From the cell containing the given text, extract its center point as [X, Y] coordinate. 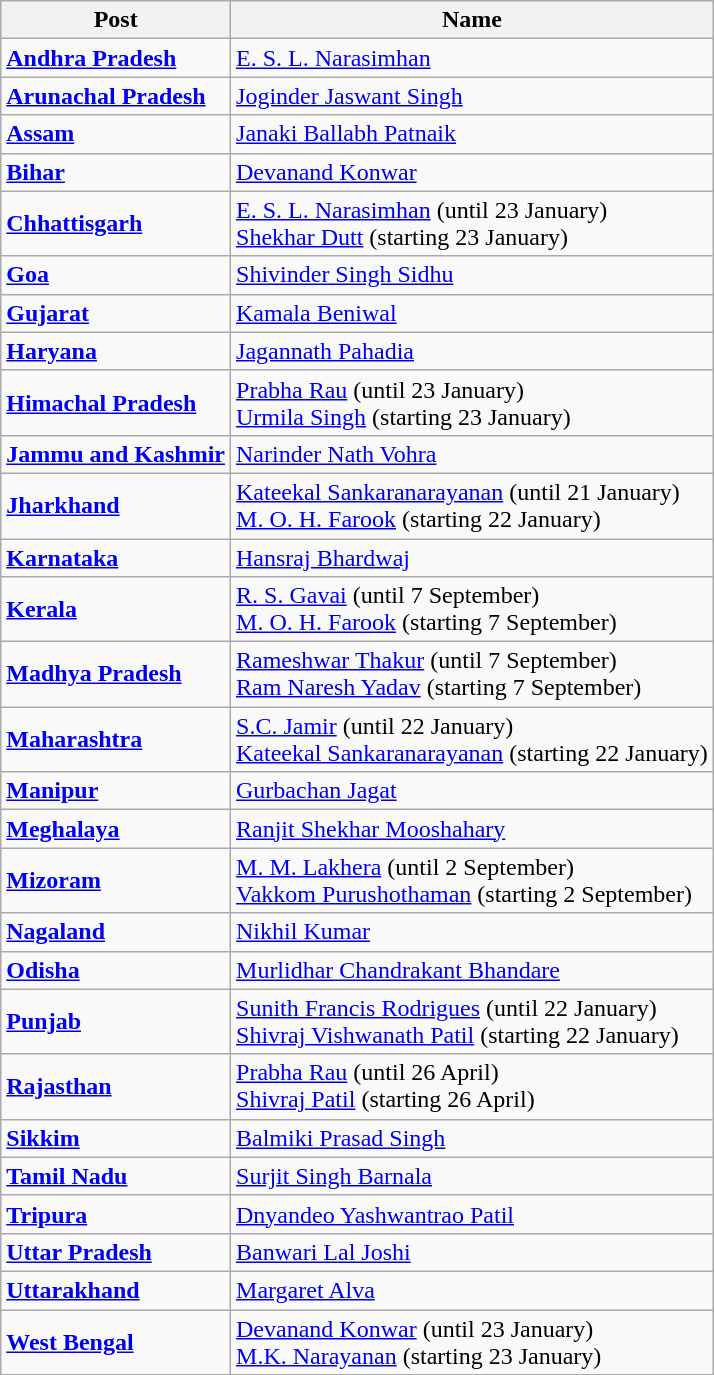
Meghalaya [116, 829]
West Bengal [116, 1342]
Odisha [116, 970]
Maharashtra [116, 740]
Nagaland [116, 932]
Chhattisgarh [116, 224]
Karnataka [116, 557]
Kateekal Sankaranarayanan (until 21 January)M. O. H. Farook (starting 22 January) [472, 506]
Narinder Nath Vohra [472, 454]
Banwari Lal Joshi [472, 1252]
M. M. Lakhera (until 2 September)Vakkom Purushothaman (starting 2 September) [472, 880]
Nikhil Kumar [472, 932]
Jharkhand [116, 506]
Kerala [116, 610]
Rameshwar Thakur (until 7 September)Ram Naresh Yadav (starting 7 September) [472, 674]
Rajasthan [116, 1086]
Gurbachan Jagat [472, 791]
Uttarakhand [116, 1290]
Tamil Nadu [116, 1176]
Janaki Ballabh Patnaik [472, 134]
Margaret Alva [472, 1290]
Name [472, 20]
Uttar Pradesh [116, 1252]
Himachal Pradesh [116, 402]
Sunith Francis Rodrigues (until 22 January)Shivraj Vishwanath Patil (starting 22 January) [472, 1022]
Mizoram [116, 880]
Jagannath Pahadia [472, 351]
Tripura [116, 1214]
Hansraj Bhardwaj [472, 557]
E. S. L. Narasimhan [472, 58]
R. S. Gavai (until 7 September)M. O. H. Farook (starting 7 September) [472, 610]
Dnyandeo Yashwantrao Patil [472, 1214]
Surjit Singh Barnala [472, 1176]
Prabha Rau (until 23 January)Urmila Singh (starting 23 January) [472, 402]
Andhra Pradesh [116, 58]
E. S. L. Narasimhan (until 23 January)Shekhar Dutt (starting 23 January) [472, 224]
Manipur [116, 791]
Post [116, 20]
Jammu and Kashmir [116, 454]
Shivinder Singh Sidhu [472, 275]
Assam [116, 134]
Balmiki Prasad Singh [472, 1138]
Joginder Jaswant Singh [472, 96]
Punjab [116, 1022]
Gujarat [116, 313]
Bihar [116, 172]
Prabha Rau (until 26 April)Shivraj Patil (starting 26 April) [472, 1086]
Goa [116, 275]
Madhya Pradesh [116, 674]
Devanand Konwar (until 23 January)M.K. Narayanan (starting 23 January) [472, 1342]
Devanand Konwar [472, 172]
S.C. Jamir (until 22 January)Kateekal Sankaranarayanan (starting 22 January) [472, 740]
Haryana [116, 351]
Arunachal Pradesh [116, 96]
Murlidhar Chandrakant Bhandare [472, 970]
Sikkim [116, 1138]
Ranjit Shekhar Mooshahary [472, 829]
Kamala Beniwal [472, 313]
